Return (x, y) of the center of cell containing provided text 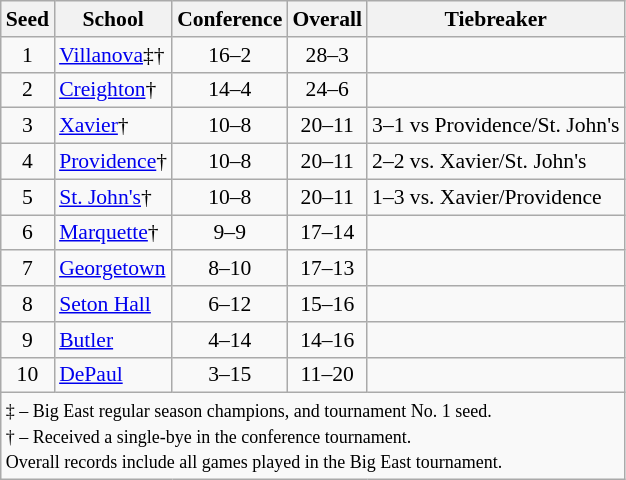
Marquette† (113, 233)
Villanova‡† (113, 55)
Providence† (113, 162)
17–13 (327, 269)
8–10 (230, 269)
3–1 vs Providence/St. John's (496, 126)
28–3 (327, 55)
Creighton† (113, 90)
4–14 (230, 340)
9 (28, 340)
14–4 (230, 90)
DePaul (113, 375)
Xavier† (113, 126)
10 (28, 375)
St. John's† (113, 197)
Seton Hall (113, 304)
16–2 (230, 55)
Overall (327, 19)
Butler (113, 340)
11–20 (327, 375)
7 (28, 269)
6–12 (230, 304)
4 (28, 162)
5 (28, 197)
14–16 (327, 340)
School (113, 19)
15–16 (327, 304)
Tiebreaker (496, 19)
17–14 (327, 233)
2 (28, 90)
6 (28, 233)
9–9 (230, 233)
24–6 (327, 90)
8 (28, 304)
3 (28, 126)
2–2 vs. Xavier/St. John's (496, 162)
1–3 vs. Xavier/Providence (496, 197)
1 (28, 55)
Seed (28, 19)
3–15 (230, 375)
Georgetown (113, 269)
Conference (230, 19)
